Output the [X, Y] coordinate of the center of the cell containing the given text.  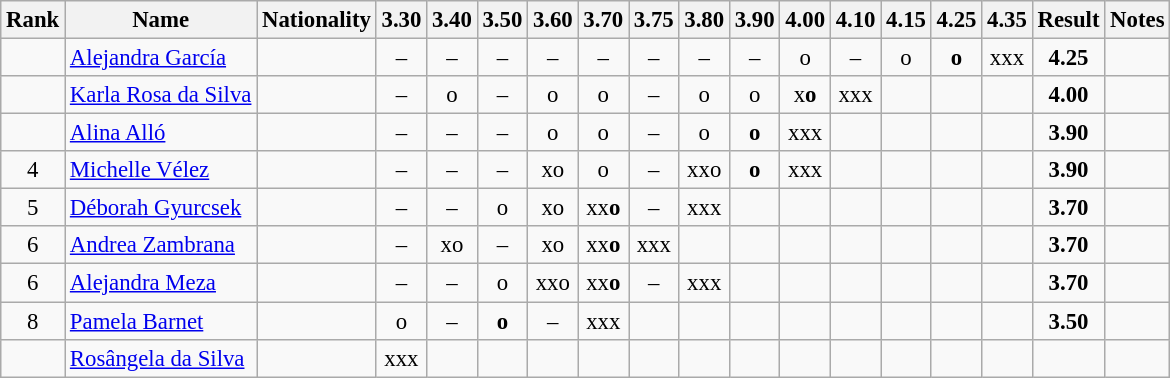
Déborah Gyurcsek [161, 208]
4 [33, 170]
3.40 [452, 20]
4.15 [906, 20]
Notes [1138, 20]
Result [1068, 20]
3.75 [653, 20]
4.10 [855, 20]
Karla Rosa da Silva [161, 95]
3.60 [553, 20]
Name [161, 20]
Pamela Barnet [161, 321]
Andrea Zambrana [161, 245]
Rank [33, 20]
3.30 [401, 20]
4.35 [1007, 20]
5 [33, 208]
Alejandra Meza [161, 283]
Rosângela da Silva [161, 358]
Alina Alló [161, 133]
Nationality [316, 20]
8 [33, 321]
Michelle Vélez [161, 170]
3.80 [704, 20]
Alejandra García [161, 58]
